Return (x, y) of the center of cell containing provided text 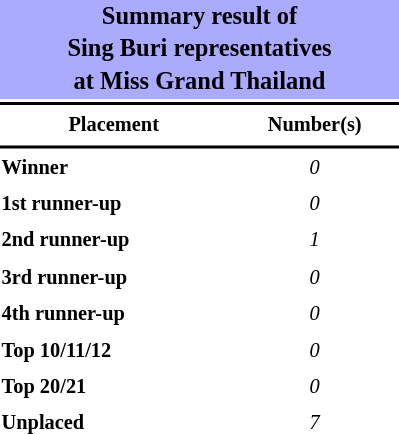
3rd runner-up (114, 278)
Summary result ofSing Buri representativesat Miss Grand Thailand (200, 50)
1st runner-up (114, 204)
Placement (114, 125)
Number(s) (314, 125)
4th runner-up (114, 314)
2nd runner-up (114, 241)
1 (314, 241)
Winner (114, 168)
Top 10/11/12 (114, 351)
Top 20/21 (114, 387)
